Detect which cell encompasses the target text, then output its (X, Y) center coordinate. 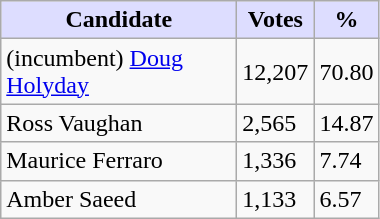
2,565 (276, 123)
1,133 (276, 199)
Amber Saeed (119, 199)
Maurice Ferraro (119, 161)
12,207 (276, 72)
6.57 (346, 199)
Votes (276, 20)
14.87 (346, 123)
(incumbent) Doug Holyday (119, 72)
7.74 (346, 161)
Ross Vaughan (119, 123)
% (346, 20)
70.80 (346, 72)
1,336 (276, 161)
Candidate (119, 20)
